Scan for the cell matching the given text and deliver its [X, Y] coordinate at center. 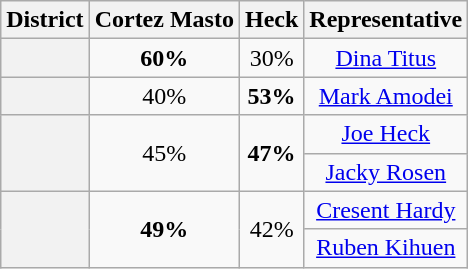
45% [164, 153]
40% [164, 96]
47% [271, 153]
30% [271, 58]
60% [164, 58]
42% [271, 229]
Joe Heck [386, 134]
Cresent Hardy [386, 210]
Cortez Masto [164, 20]
District [45, 20]
Jacky Rosen [386, 172]
53% [271, 96]
Ruben Kihuen [386, 248]
Mark Amodei [386, 96]
Heck [271, 20]
49% [164, 229]
Representative [386, 20]
Dina Titus [386, 58]
